Search for the cell housing the specified text and yield its [X, Y] center coordinate. 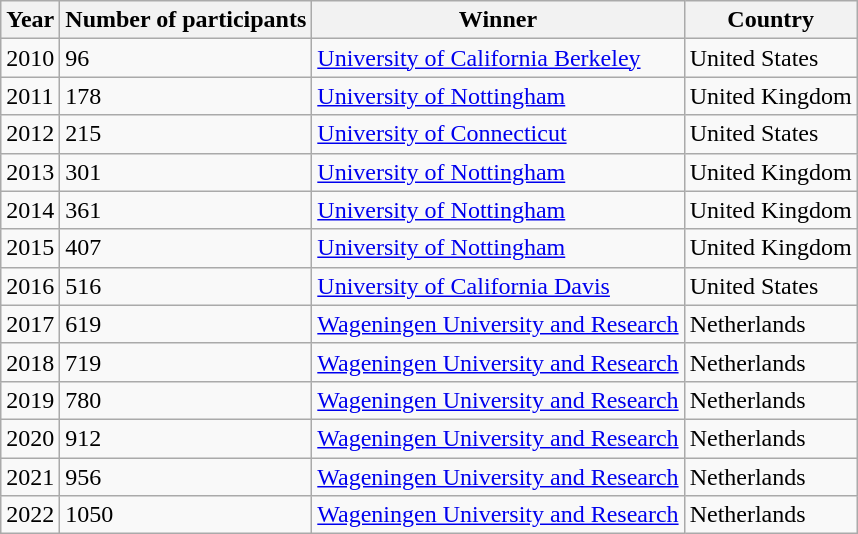
178 [186, 96]
719 [186, 362]
2015 [30, 248]
2014 [30, 210]
2020 [30, 438]
2018 [30, 362]
2011 [30, 96]
2019 [30, 400]
301 [186, 172]
780 [186, 400]
University of Connecticut [498, 134]
516 [186, 286]
2012 [30, 134]
96 [186, 58]
407 [186, 248]
2021 [30, 477]
University of California Davis [498, 286]
Winner [498, 20]
2016 [30, 286]
University of California Berkeley [498, 58]
2017 [30, 324]
215 [186, 134]
2022 [30, 515]
912 [186, 438]
Number of participants [186, 20]
619 [186, 324]
361 [186, 210]
2013 [30, 172]
Country [770, 20]
956 [186, 477]
1050 [186, 515]
Year [30, 20]
2010 [30, 58]
